Return [X, Y] of the center of cell containing provided text 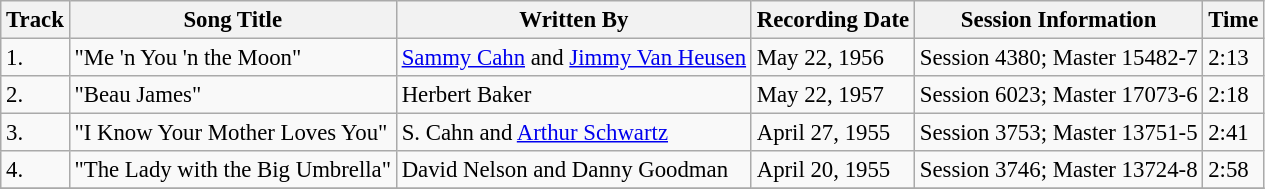
2:41 [1234, 133]
Session 3753; Master 13751-5 [1058, 133]
David Nelson and Danny Goodman [574, 170]
S. Cahn and Arthur Schwartz [574, 133]
Session 3746; Master 13724-8 [1058, 170]
1. [35, 58]
2:18 [1234, 95]
"The Lady with the Big Umbrella" [232, 170]
2. [35, 95]
Session 4380; Master 15482-7 [1058, 58]
Recording Date [832, 20]
Session Information [1058, 20]
Sammy Cahn and Jimmy Van Heusen [574, 58]
2:58 [1234, 170]
2:13 [1234, 58]
3. [35, 133]
"Beau James" [232, 95]
4. [35, 170]
"I Know Your Mother Loves You" [232, 133]
May 22, 1957 [832, 95]
April 27, 1955 [832, 133]
"Me 'n You 'n the Moon" [232, 58]
May 22, 1956 [832, 58]
April 20, 1955 [832, 170]
Time [1234, 20]
Track [35, 20]
Herbert Baker [574, 95]
Written By [574, 20]
Session 6023; Master 17073-6 [1058, 95]
Song Title [232, 20]
